Output the (x, y) coordinate of the center of the cell containing the given text.  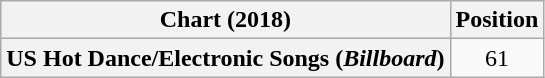
Position (497, 20)
61 (497, 58)
Chart (2018) (226, 20)
US Hot Dance/Electronic Songs (Billboard) (226, 58)
